Detect which cell encompasses the target text, then output its (x, y) center coordinate. 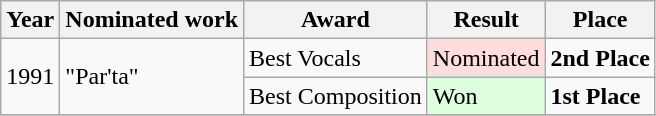
Nominated work (152, 20)
Result (486, 20)
1991 (30, 77)
Award (336, 20)
Nominated (486, 58)
2nd Place (600, 58)
Place (600, 20)
"Par'ta" (152, 77)
Year (30, 20)
Best Vocals (336, 58)
1st Place (600, 96)
Best Composition (336, 96)
Won (486, 96)
